Return [X, Y] of the center of cell containing provided text 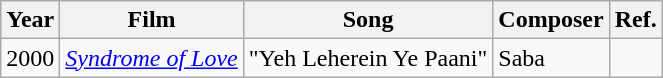
Film [152, 20]
Song [368, 20]
Syndrome of Love [152, 58]
Ref. [636, 20]
Year [30, 20]
"Yeh Leherein Ye Paani" [368, 58]
Saba [551, 58]
Composer [551, 20]
2000 [30, 58]
